Output the [x, y] coordinate of the center of the cell containing the given text.  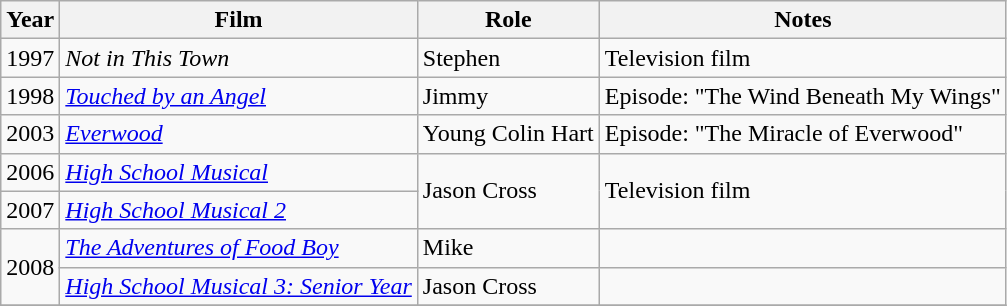
2007 [30, 210]
Episode: "The Miracle of Everwood" [802, 134]
High School Musical [238, 172]
Jimmy [508, 96]
Touched by an Angel [238, 96]
Year [30, 20]
Role [508, 20]
High School Musical 3: Senior Year [238, 286]
2008 [30, 267]
1998 [30, 96]
High School Musical 2 [238, 210]
Stephen [508, 58]
Young Colin Hart [508, 134]
1997 [30, 58]
Film [238, 20]
2003 [30, 134]
Episode: "The Wind Beneath My Wings" [802, 96]
Notes [802, 20]
Mike [508, 248]
The Adventures of Food Boy [238, 248]
Not in This Town [238, 58]
2006 [30, 172]
Everwood [238, 134]
